Search for the cell housing the specified text and yield its (x, y) center coordinate. 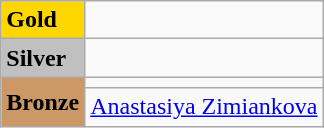
Gold (43, 20)
Bronze (43, 102)
Anastasiya Zimiankova (204, 107)
Silver (43, 58)
